Determine the (x, y) coordinate at the center of the cell enclosing the given text.  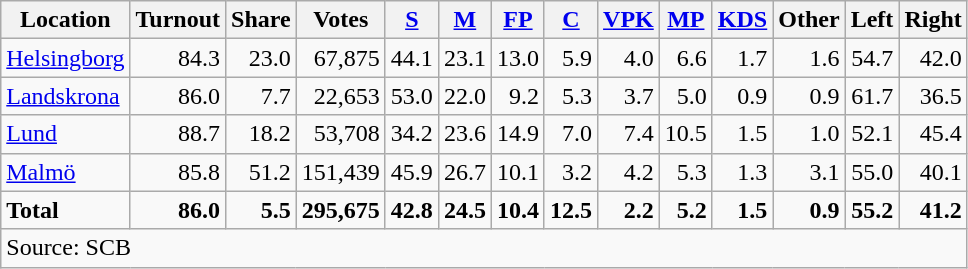
Malmö (66, 172)
53,708 (340, 134)
3.1 (809, 172)
84.3 (178, 58)
Left (872, 20)
151,439 (340, 172)
Total (66, 210)
10.1 (518, 172)
23.6 (464, 134)
Source: SCB (484, 248)
88.7 (178, 134)
42.0 (933, 58)
55.2 (872, 210)
55.0 (872, 172)
KDS (742, 20)
1.3 (742, 172)
26.7 (464, 172)
S (412, 20)
1.7 (742, 58)
24.5 (464, 210)
22,653 (340, 96)
23.1 (464, 58)
C (570, 20)
10.4 (518, 210)
Landskrona (66, 96)
7.4 (629, 134)
45.4 (933, 134)
41.2 (933, 210)
6.6 (686, 58)
Share (262, 20)
44.1 (412, 58)
18.2 (262, 134)
40.1 (933, 172)
7.7 (262, 96)
52.1 (872, 134)
4.0 (629, 58)
85.8 (178, 172)
42.8 (412, 210)
5.5 (262, 210)
67,875 (340, 58)
34.2 (412, 134)
Votes (340, 20)
45.9 (412, 172)
M (464, 20)
VPK (629, 20)
Other (809, 20)
1.6 (809, 58)
3.2 (570, 172)
53.0 (412, 96)
51.2 (262, 172)
Turnout (178, 20)
22.0 (464, 96)
54.7 (872, 58)
7.0 (570, 134)
5.0 (686, 96)
13.0 (518, 58)
23.0 (262, 58)
3.7 (629, 96)
36.5 (933, 96)
1.0 (809, 134)
5.2 (686, 210)
MP (686, 20)
10.5 (686, 134)
Helsingborg (66, 58)
12.5 (570, 210)
4.2 (629, 172)
2.2 (629, 210)
Right (933, 20)
Location (66, 20)
14.9 (518, 134)
295,675 (340, 210)
Lund (66, 134)
5.9 (570, 58)
61.7 (872, 96)
FP (518, 20)
9.2 (518, 96)
